Locate the cell with the specified text and output its [x, y] center coordinate. 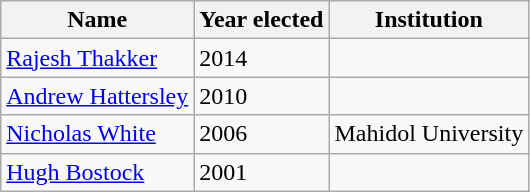
2010 [262, 96]
Institution [429, 20]
Rajesh Thakker [98, 58]
Name [98, 20]
2001 [262, 172]
Hugh Bostock [98, 172]
2006 [262, 134]
2014 [262, 58]
Year elected [262, 20]
Andrew Hattersley [98, 96]
Nicholas White [98, 134]
Mahidol University [429, 134]
